Locate the cell with the specified text and output its (X, Y) center coordinate. 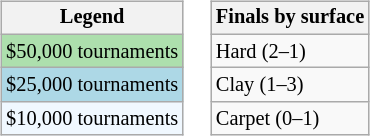
Carpet (0–1) (290, 119)
Clay (1–3) (290, 85)
$25,000 tournaments (92, 85)
$50,000 tournaments (92, 51)
$10,000 tournaments (92, 119)
Legend (92, 18)
Hard (2–1) (290, 51)
Finals by surface (290, 18)
